From the cell containing the given text, extract its center point as [X, Y] coordinate. 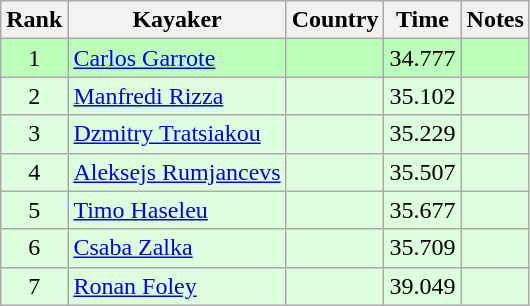
Ronan Foley [177, 286]
Dzmitry Tratsiakou [177, 134]
Time [422, 20]
Timo Haseleu [177, 210]
Carlos Garrote [177, 58]
35.102 [422, 96]
35.709 [422, 248]
6 [34, 248]
Manfredi Rizza [177, 96]
Csaba Zalka [177, 248]
2 [34, 96]
7 [34, 286]
Country [335, 20]
Kayaker [177, 20]
34.777 [422, 58]
1 [34, 58]
35.507 [422, 172]
35.229 [422, 134]
4 [34, 172]
5 [34, 210]
Aleksejs Rumjancevs [177, 172]
Rank [34, 20]
35.677 [422, 210]
3 [34, 134]
39.049 [422, 286]
Notes [495, 20]
